Pinpoint the cell where the given text exists, returning its (X, Y) midpoint coordinate. 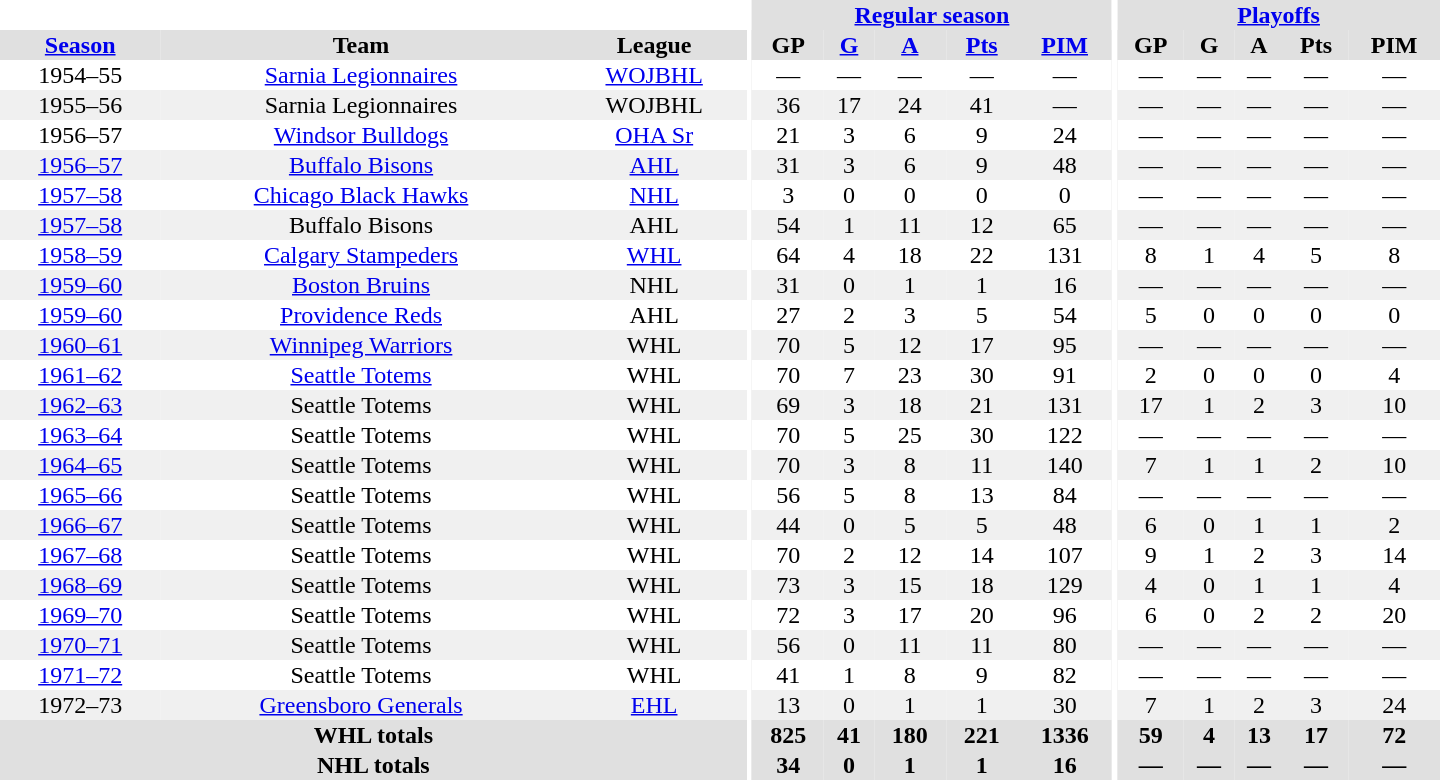
1966–67 (80, 525)
1963–64 (80, 435)
84 (1065, 495)
34 (788, 765)
Chicago Black Hawks (360, 195)
221 (982, 735)
91 (1065, 375)
Providence Reds (360, 315)
1968–69 (80, 585)
27 (788, 315)
22 (982, 255)
1969–70 (80, 615)
180 (910, 735)
1960–61 (80, 345)
Winnipeg Warriors (360, 345)
1955–56 (80, 105)
825 (788, 735)
Team (360, 45)
15 (910, 585)
36 (788, 105)
OHA Sr (654, 135)
Greensboro Generals (360, 705)
80 (1065, 645)
69 (788, 405)
1958–59 (80, 255)
64 (788, 255)
140 (1065, 465)
1962–63 (80, 405)
Windsor Bulldogs (360, 135)
EHL (654, 705)
44 (788, 525)
65 (1065, 225)
25 (910, 435)
95 (1065, 345)
1964–65 (80, 465)
1961–62 (80, 375)
Calgary Stampeders (360, 255)
1965–66 (80, 495)
107 (1065, 555)
1971–72 (80, 675)
Playoffs (1278, 15)
1967–68 (80, 555)
Boston Bruins (360, 285)
1972–73 (80, 705)
Regular season (932, 15)
82 (1065, 675)
1336 (1065, 735)
129 (1065, 585)
59 (1150, 735)
League (654, 45)
1970–71 (80, 645)
1954–55 (80, 75)
WHL totals (374, 735)
96 (1065, 615)
Season (80, 45)
NHL totals (374, 765)
23 (910, 375)
73 (788, 585)
122 (1065, 435)
